Extract the (x, y) coordinate from the center of the cell holding the provided text.  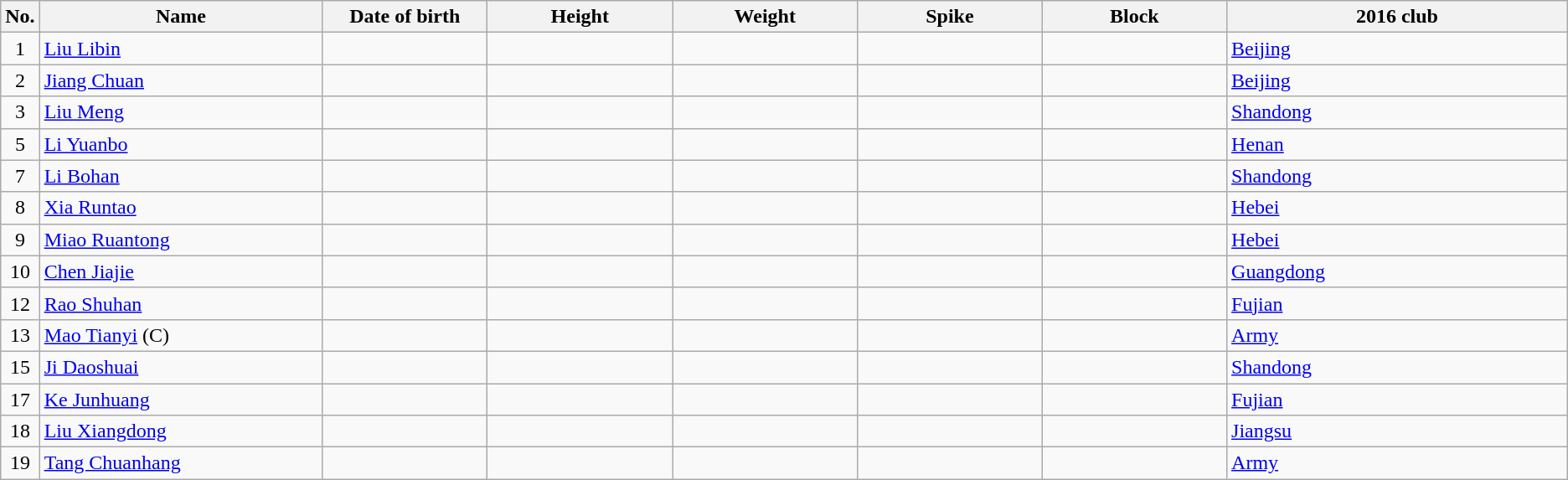
Li Yuanbo (181, 144)
Jiang Chuan (181, 80)
Block (1134, 17)
1 (20, 49)
Ke Junhuang (181, 400)
Liu Meng (181, 112)
Jiangsu (1397, 431)
2 (20, 80)
13 (20, 335)
Chen Jiajie (181, 271)
18 (20, 431)
2016 club (1397, 17)
Name (181, 17)
10 (20, 271)
Spike (950, 17)
Tang Chuanhang (181, 463)
Rao Shuhan (181, 303)
9 (20, 240)
12 (20, 303)
17 (20, 400)
8 (20, 208)
Mao Tianyi (C) (181, 335)
Ji Daoshuai (181, 367)
Liu Libin (181, 49)
Li Bohan (181, 176)
Liu Xiangdong (181, 431)
Henan (1397, 144)
No. (20, 17)
Height (580, 17)
3 (20, 112)
Xia Runtao (181, 208)
Miao Ruantong (181, 240)
Weight (766, 17)
5 (20, 144)
7 (20, 176)
15 (20, 367)
Guangdong (1397, 271)
Date of birth (405, 17)
19 (20, 463)
